For the text-containing cell, return its midpoint in [X, Y] coordinate format. 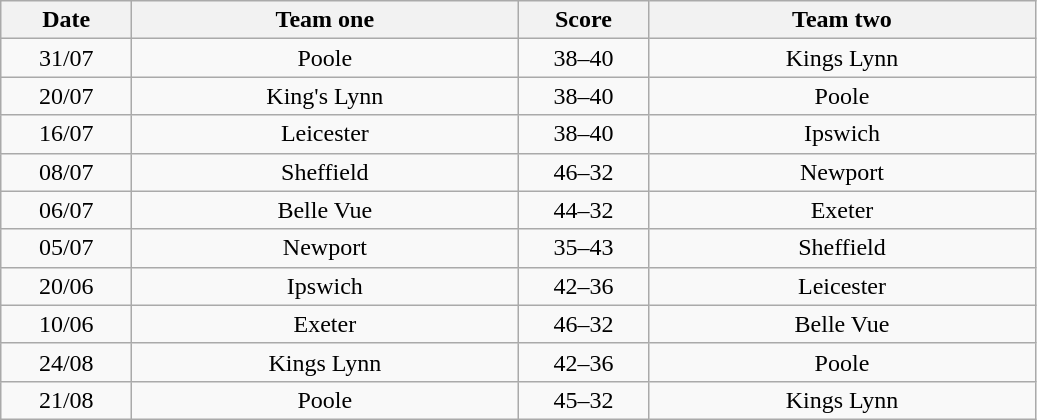
44–32 [584, 210]
10/06 [66, 324]
08/07 [66, 172]
05/07 [66, 248]
20/06 [66, 286]
Score [584, 20]
24/08 [66, 362]
21/08 [66, 400]
Date [66, 20]
35–43 [584, 248]
Team two [842, 20]
20/07 [66, 96]
King's Lynn [325, 96]
Team one [325, 20]
45–32 [584, 400]
06/07 [66, 210]
31/07 [66, 58]
16/07 [66, 134]
